Output the [X, Y] coordinate of the center of the cell containing the given text.  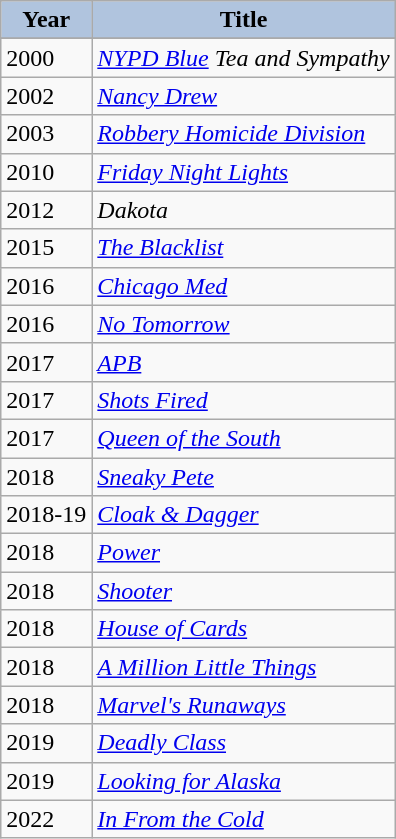
2002 [46, 96]
Shots Fired [244, 400]
No Tomorrow [244, 324]
Dakota [244, 210]
House of Cards [244, 629]
Chicago Med [244, 286]
The Blacklist [244, 248]
Cloak & Dagger [244, 515]
2022 [46, 819]
Shooter [244, 591]
A Million Little Things [244, 667]
Robbery Homicide Division [244, 134]
NYPD Blue Tea and Sympathy [244, 58]
2012 [46, 210]
2018-19 [46, 515]
2003 [46, 134]
Nancy Drew [244, 96]
Queen of the South [244, 438]
Sneaky Pete [244, 477]
Deadly Class [244, 743]
Friday Night Lights [244, 172]
2015 [46, 248]
Marvel's Runaways [244, 705]
In From the Cold [244, 819]
Title [244, 20]
Looking for Alaska [244, 781]
APB [244, 362]
2000 [46, 58]
Power [244, 553]
2010 [46, 172]
Year [46, 20]
